Provide the (x, y) coordinate of the cell's center where the given text is located.  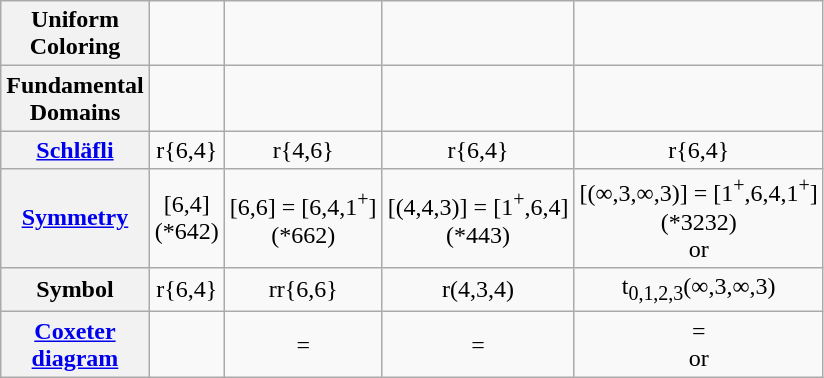
r{4,6} (303, 150)
Coxeterdiagram (75, 344)
r(4,3,4) (478, 289)
[(4,4,3)] = [1+,6,4](*443) (478, 218)
Symbol (75, 289)
[(∞,3,∞,3)] = [1+,6,4,1+](*3232) or (698, 218)
= or (698, 344)
[6,4](*642) (186, 218)
t0,1,2,3(∞,3,∞,3) (698, 289)
UniformColoring (75, 34)
[6,6] = [6,4,1+](*662) (303, 218)
rr{6,6} (303, 289)
FundamentalDomains (75, 98)
Schläfli (75, 150)
Symmetry (75, 218)
